Identify which cell holds the provided text, then report its [X, Y] central coordinate. 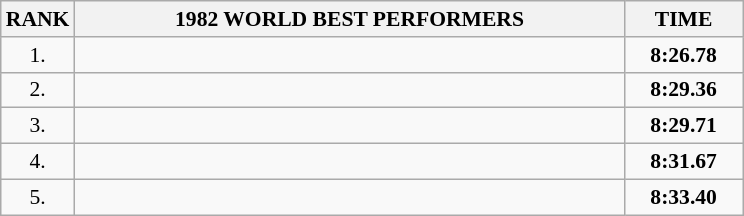
1982 WORLD BEST PERFORMERS [349, 19]
1. [38, 55]
8:31.67 [684, 162]
3. [38, 126]
8:26.78 [684, 55]
TIME [684, 19]
2. [38, 90]
8:29.71 [684, 126]
8:33.40 [684, 197]
4. [38, 162]
RANK [38, 19]
8:29.36 [684, 90]
5. [38, 197]
